Return the [x, y] coordinate for the center point of the cell that contains the specified text.  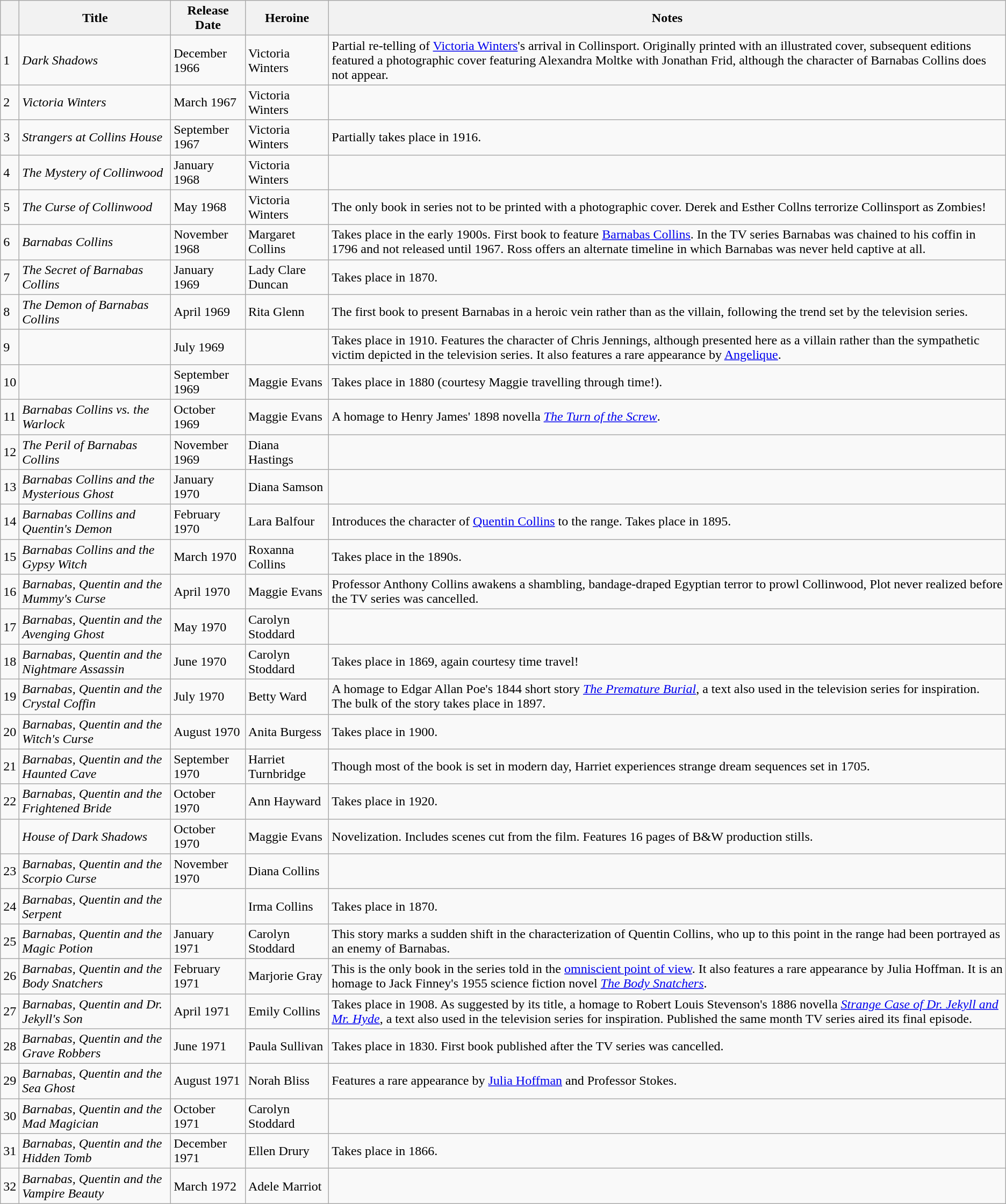
6 [10, 242]
Diana Collins [287, 871]
Paula Sullivan [287, 1047]
10 [10, 381]
The Demon of Barnabas Collins [95, 312]
April 1971 [209, 1011]
Takes place in 1830. First book published after the TV series was cancelled. [667, 1047]
March 1967 [209, 102]
Barnabas, Quentin and the Haunted Cave [95, 766]
Barnabas, Quentin and the Serpent [95, 906]
9 [10, 347]
22 [10, 802]
19 [10, 696]
Takes place in 1869, again courtesy time travel! [667, 662]
Barnabas Collins and the Mysterious Ghost [95, 487]
Barnabas, Quentin and the Crystal Coffin [95, 696]
20 [10, 732]
Though most of the book is set in modern day, Harriet experiences strange dream sequences set in 1705. [667, 766]
October 1971 [209, 1116]
32 [10, 1186]
March 1972 [209, 1186]
February 1970 [209, 522]
Marjorie Gray [287, 976]
26 [10, 976]
Diana Samson [287, 487]
5 [10, 207]
May 1970 [209, 626]
June 1971 [209, 1047]
Anita Burgess [287, 732]
Strangers at Collins House [95, 138]
Barnabas, Quentin and the Vampire Beauty [95, 1186]
Title [95, 18]
Barnabas, Quentin and the Magic Potion [95, 941]
1 [10, 60]
Takes place in the 1890s. [667, 557]
Harriet Turnbridge [287, 766]
July 1970 [209, 696]
Adele Marriot [287, 1186]
14 [10, 522]
The Peril of Barnabas Collins [95, 451]
29 [10, 1081]
Takes place in 1900. [667, 732]
Betty Ward [287, 696]
12 [10, 451]
The only book in series not to be printed with a photographic cover. Derek and Esther Collns terrorize Collinsport as Zombies! [667, 207]
Barnabas, Quentin and the Nightmare Assassin [95, 662]
2 [10, 102]
September 1967 [209, 138]
Barnabas Collins vs. the Warlock [95, 417]
Novelization. Includes scenes cut from the film. Features 16 pages of B&W production stills. [667, 836]
3 [10, 138]
Barnabas, Quentin and the Body Snatchers [95, 976]
Takes place in 1920. [667, 802]
September 1970 [209, 766]
Lara Balfour [287, 522]
The Secret of Barnabas Collins [95, 277]
Ann Hayward [287, 802]
Roxanna Collins [287, 557]
Lady Clare Duncan [287, 277]
Barnabas Collins [95, 242]
Dark Shadows [95, 60]
16 [10, 592]
Takes place in 1880 (courtesy Maggie travelling through time!). [667, 381]
7 [10, 277]
25 [10, 941]
Barnabas Collins and Quentin's Demon [95, 522]
June 1970 [209, 662]
21 [10, 766]
Barnabas, Quentin and the Mad Magician [95, 1116]
31 [10, 1151]
Partially takes place in 1916. [667, 138]
13 [10, 487]
May 1968 [209, 207]
December 1966 [209, 60]
August 1971 [209, 1081]
Ellen Drury [287, 1151]
The first book to present Barnabas in a heroic vein rather than as the villain, following the trend set by the television series. [667, 312]
January 1971 [209, 941]
4 [10, 172]
Barnabas, Quentin and the Mummy's Curse [95, 592]
24 [10, 906]
23 [10, 871]
November 1969 [209, 451]
Barnabas Collins and the Gypsy Witch [95, 557]
October 1969 [209, 417]
Notes [667, 18]
Diana Hastings [287, 451]
8 [10, 312]
A homage to Henry James' 1898 novella The Turn of the Screw. [667, 417]
The Curse of Collinwood [95, 207]
Release Date [209, 18]
March 1970 [209, 557]
December 1971 [209, 1151]
April 1969 [209, 312]
Emily Collins [287, 1011]
11 [10, 417]
February 1971 [209, 976]
Barnabas, Quentin and the Scorpio Curse [95, 871]
Barnabas, Quentin and the Sea Ghost [95, 1081]
Margaret Collins [287, 242]
17 [10, 626]
Barnabas, Quentin and the Frightened Bride [95, 802]
Irma Collins [287, 906]
Rita Glenn [287, 312]
August 1970 [209, 732]
Barnabas, Quentin and the Avenging Ghost [95, 626]
Barnabas, Quentin and Dr. Jekyll's Son [95, 1011]
18 [10, 662]
Barnabas, Quentin and the Grave Robbers [95, 1047]
The Mystery of Collinwood [95, 172]
January 1969 [209, 277]
Heroine [287, 18]
Norah Bliss [287, 1081]
Introduces the character of Quentin Collins to the range. Takes place in 1895. [667, 522]
Features a rare appearance by Julia Hoffman and Professor Stokes. [667, 1081]
November 1970 [209, 871]
January 1970 [209, 487]
30 [10, 1116]
January 1968 [209, 172]
July 1969 [209, 347]
27 [10, 1011]
Barnabas, Quentin and the Witch's Curse [95, 732]
Takes place in 1866. [667, 1151]
House of Dark Shadows [95, 836]
April 1970 [209, 592]
November 1968 [209, 242]
September 1969 [209, 381]
15 [10, 557]
Barnabas, Quentin and the Hidden Tomb [95, 1151]
28 [10, 1047]
